Detect which cell encompasses the target text, then output its [x, y] center coordinate. 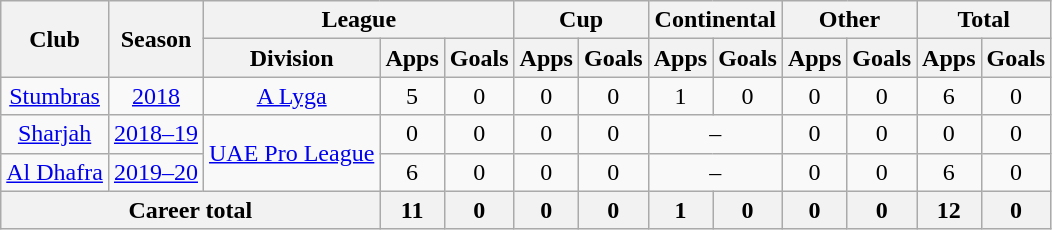
11 [412, 210]
Other [849, 20]
2018 [156, 96]
Season [156, 39]
League [360, 20]
Al Dhafra [55, 172]
Cup [581, 20]
Club [55, 39]
2019–20 [156, 172]
Total [984, 20]
2018–19 [156, 134]
Continental [715, 20]
A Lyga [292, 96]
Stumbras [55, 96]
Division [292, 58]
UAE Pro League [292, 153]
Sharjah [55, 134]
12 [949, 210]
Career total [190, 210]
5 [412, 96]
